Detect which cell encompasses the target text, then output its (X, Y) center coordinate. 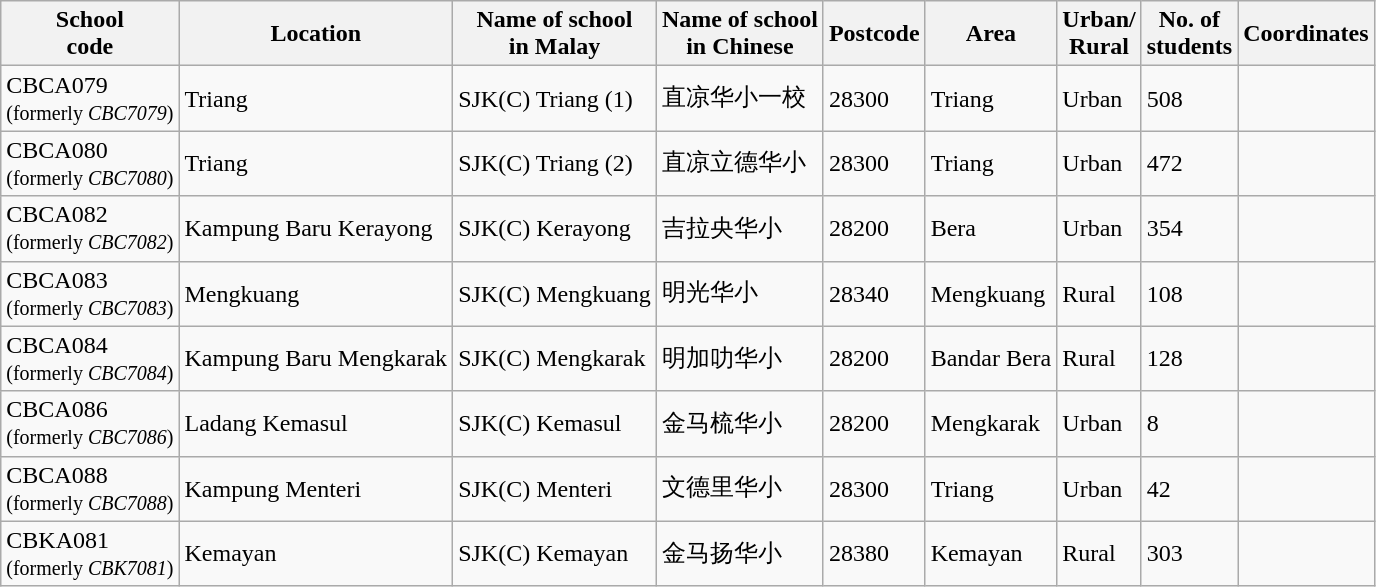
SJK(C) Triang (2) (555, 164)
Schoolcode (90, 34)
SJK(C) Kemasul (555, 424)
Bera (991, 228)
108 (1189, 294)
直凉立德华小 (740, 164)
Kampung Baru Kerayong (316, 228)
Area (991, 34)
303 (1189, 554)
SJK(C) Kemayan (555, 554)
472 (1189, 164)
Name of schoolin Chinese (740, 34)
354 (1189, 228)
28380 (874, 554)
直凉华小一校 (740, 98)
128 (1189, 358)
CBCA080(formerly CBC7080) (90, 164)
金马梳华小 (740, 424)
CBCA088(formerly CBC7088) (90, 488)
SJK(C) Mengkuang (555, 294)
CBKA081(formerly CBK7081) (90, 554)
SJK(C) Kerayong (555, 228)
文德里华小 (740, 488)
CBCA082(formerly CBC7082) (90, 228)
明光华小 (740, 294)
Urban/Rural (1099, 34)
CBCA079(formerly CBC7079) (90, 98)
CBCA084(formerly CBC7084) (90, 358)
Bandar Bera (991, 358)
SJK(C) Mengkarak (555, 358)
28340 (874, 294)
No. ofstudents (1189, 34)
SJK(C) Triang (1) (555, 98)
CBCA086(formerly CBC7086) (90, 424)
Name of schoolin Malay (555, 34)
8 (1189, 424)
Kampung Menteri (316, 488)
42 (1189, 488)
508 (1189, 98)
Ladang Kemasul (316, 424)
CBCA083(formerly CBC7083) (90, 294)
Mengkarak (991, 424)
Location (316, 34)
金马扬华小 (740, 554)
SJK(C) Menteri (555, 488)
明加叻华小 (740, 358)
吉拉央华小 (740, 228)
Postcode (874, 34)
Coordinates (1306, 34)
Kampung Baru Mengkarak (316, 358)
